Locate the cell with the specified text and output its [x, y] center coordinate. 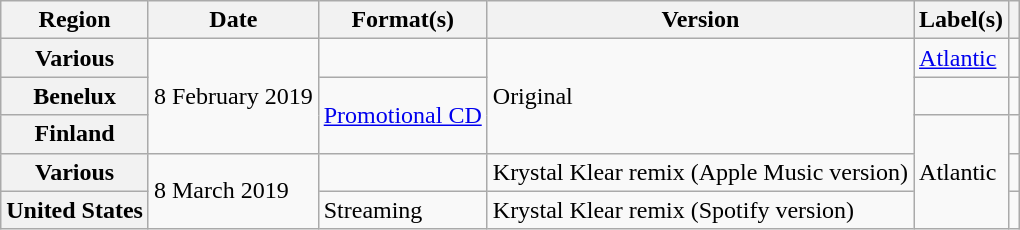
Version [700, 20]
Label(s) [962, 20]
Krystal Klear remix (Apple Music version) [700, 172]
United States [75, 210]
8 February 2019 [233, 96]
Date [233, 20]
Format(s) [402, 20]
8 March 2019 [233, 191]
Promotional CD [402, 115]
Krystal Klear remix (Spotify version) [700, 210]
Original [700, 96]
Region [75, 20]
Streaming [402, 210]
Finland [75, 134]
Benelux [75, 96]
